Locate the cell with the specified text and output its [x, y] center coordinate. 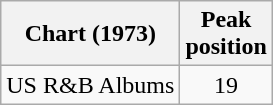
Chart (1973) [90, 34]
19 [226, 85]
Peak position [226, 34]
US R&B Albums [90, 85]
